Extract the (x, y) coordinate from the center of the cell holding the provided text.  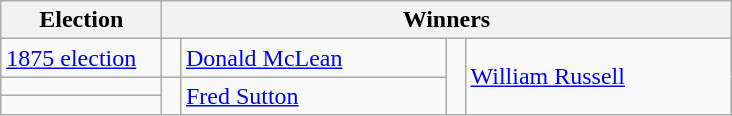
Winners (446, 20)
William Russell (598, 77)
Donald McLean (313, 58)
1875 election (82, 58)
Election (82, 20)
Fred Sutton (313, 96)
